Capture the cell that displays the provided text and extract its [x, y] central coordinate. 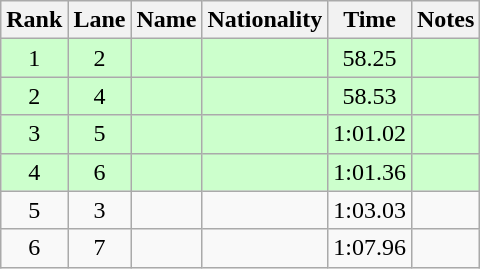
7 [100, 248]
58.25 [370, 58]
Time [370, 20]
1:07.96 [370, 248]
Rank [34, 20]
1:01.02 [370, 134]
Name [166, 20]
1 [34, 58]
Lane [100, 20]
1:01.36 [370, 172]
Nationality [265, 20]
1:03.03 [370, 210]
58.53 [370, 96]
Notes [445, 20]
